Search for the cell housing the specified text and yield its [x, y] center coordinate. 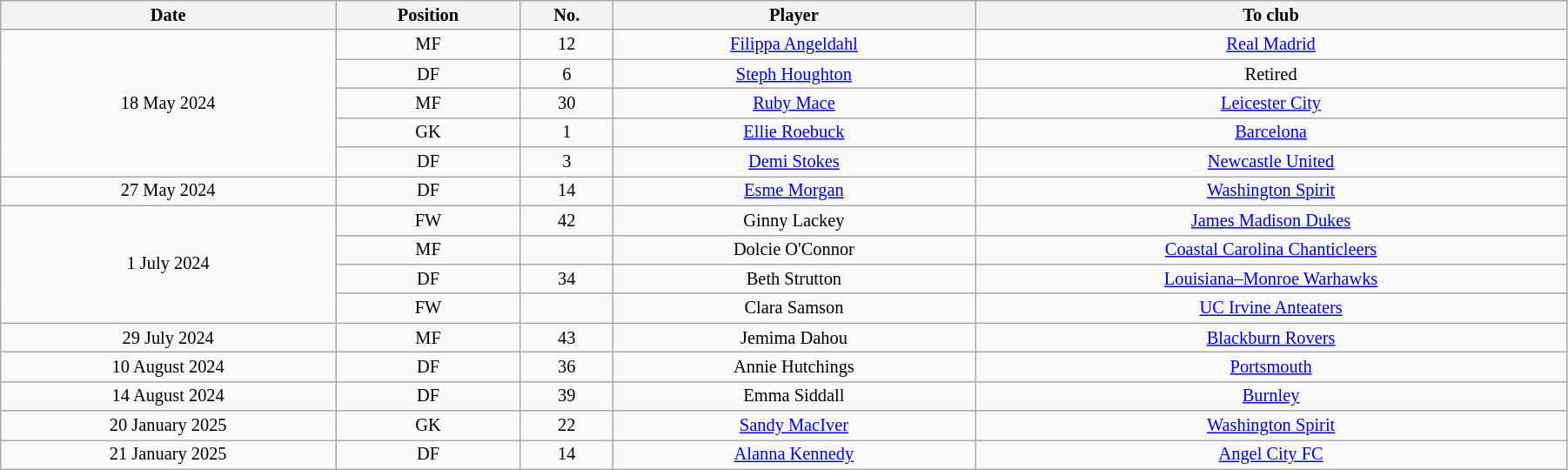
Retired [1271, 74]
Leicester City [1271, 103]
39 [566, 396]
Dolcie O'Connor [794, 250]
Annie Hutchings [794, 366]
Sandy MacIver [794, 426]
29 July 2024 [169, 338]
22 [566, 426]
3 [566, 162]
UC Irvine Anteaters [1271, 308]
No. [566, 15]
Portsmouth [1271, 366]
Louisiana–Monroe Warhawks [1271, 279]
34 [566, 279]
14 August 2024 [169, 396]
Ellie Roebuck [794, 132]
18 May 2024 [169, 103]
Clara Samson [794, 308]
Ruby Mace [794, 103]
Demi Stokes [794, 162]
Blackburn Rovers [1271, 338]
Date [169, 15]
Jemima Dahou [794, 338]
Burnley [1271, 396]
1 July 2024 [169, 265]
1 [566, 132]
James Madison Dukes [1271, 220]
21 January 2025 [169, 454]
To club [1271, 15]
Alanna Kennedy [794, 454]
Player [794, 15]
Beth Strutton [794, 279]
30 [566, 103]
Coastal Carolina Chanticleers [1271, 250]
Filippa Angeldahl [794, 44]
12 [566, 44]
10 August 2024 [169, 366]
Esme Morgan [794, 191]
Barcelona [1271, 132]
36 [566, 366]
Newcastle United [1271, 162]
Angel City FC [1271, 454]
Position [428, 15]
27 May 2024 [169, 191]
Ginny Lackey [794, 220]
Steph Houghton [794, 74]
42 [566, 220]
6 [566, 74]
43 [566, 338]
Emma Siddall [794, 396]
20 January 2025 [169, 426]
Real Madrid [1271, 44]
